Extract the (X, Y) coordinate from the center of the cell holding the provided text.  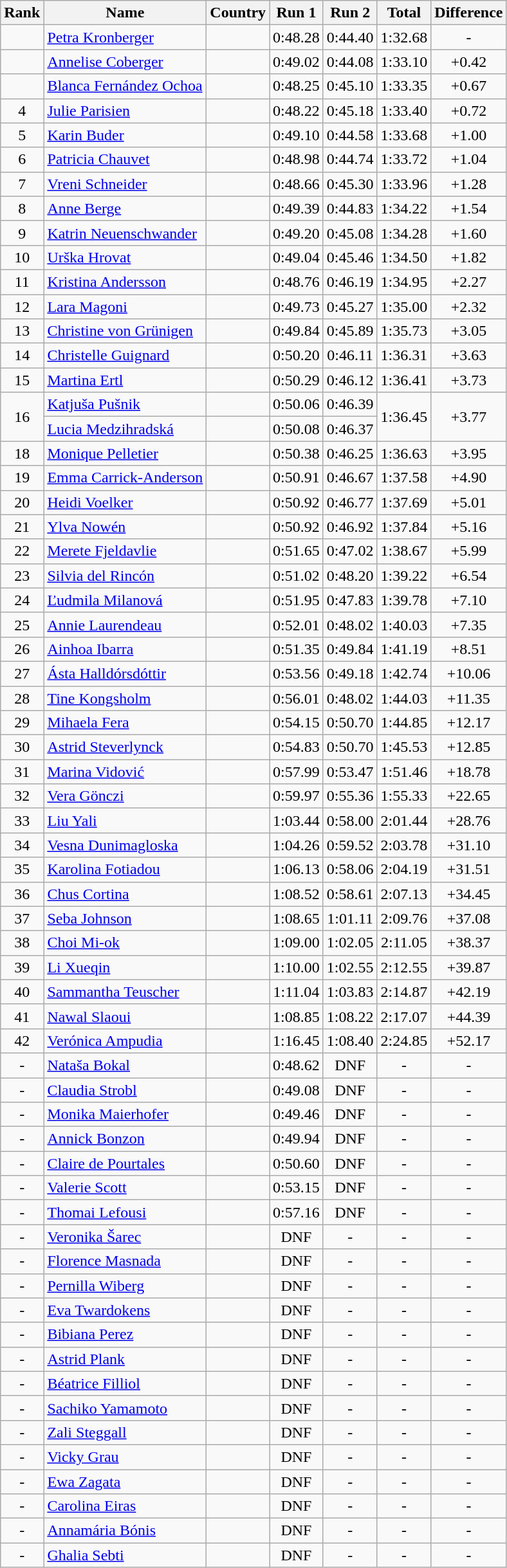
42 (22, 1041)
1:34.50 (404, 257)
1:33.35 (404, 86)
Liu Yali (125, 821)
0:44.58 (350, 135)
Lucia Medzihradská (125, 429)
1:06.13 (297, 870)
Run 1 (297, 13)
+5.99 (468, 551)
+42.19 (468, 992)
1:36.63 (404, 453)
+3.73 (468, 380)
0:56.01 (297, 698)
Katjuša Pušnik (125, 405)
Tine Kongsholm (125, 698)
0:46.92 (350, 527)
Chus Cortina (125, 894)
2:14.87 (404, 992)
1:35.73 (404, 331)
1:42.74 (404, 673)
28 (22, 698)
1:33.10 (404, 62)
8 (22, 208)
Julie Parisien (125, 111)
Annelise Coberger (125, 62)
0:48.62 (297, 1065)
Heidi Voelker (125, 502)
0:50.60 (297, 1163)
11 (22, 282)
0:51.65 (297, 551)
0:48.66 (297, 184)
1:37.84 (404, 527)
0:54.15 (297, 723)
0:51.35 (297, 649)
+1.04 (468, 160)
Annie Laurendeau (125, 624)
+5.16 (468, 527)
Li Xueqin (125, 967)
0:55.36 (350, 796)
+44.39 (468, 1016)
Vicky Grau (125, 1457)
Name (125, 13)
Rank (22, 13)
0:47.02 (350, 551)
+3.05 (468, 331)
+10.06 (468, 673)
2:24.85 (404, 1041)
0:49.20 (297, 233)
+37.08 (468, 918)
25 (22, 624)
0:47.83 (350, 600)
0:44.74 (350, 160)
1:02.05 (350, 943)
1:37.69 (404, 502)
1:08.40 (350, 1041)
+31.51 (468, 870)
0:48.76 (297, 282)
2:12.55 (404, 967)
0:48.25 (297, 86)
Carolina Eiras (125, 1506)
2:17.07 (404, 1016)
7 (22, 184)
0:54.83 (297, 747)
0:44.40 (350, 37)
32 (22, 796)
0:46.12 (350, 380)
1:01.11 (350, 918)
+2.27 (468, 282)
0:45.10 (350, 86)
26 (22, 649)
+1.82 (468, 257)
0:45.30 (350, 184)
Monique Pelletier (125, 453)
Kristina Andersson (125, 282)
0:49.46 (297, 1115)
13 (22, 331)
+39.87 (468, 967)
0:53.47 (350, 772)
0:59.52 (350, 845)
0:49.08 (297, 1090)
0:57.16 (297, 1212)
0:46.39 (350, 405)
12 (22, 307)
+8.51 (468, 649)
0:50.91 (297, 478)
24 (22, 600)
2:09.76 (404, 918)
0:57.99 (297, 772)
+1.54 (468, 208)
18 (22, 453)
Ainhoa Ibarra (125, 649)
+4.90 (468, 478)
41 (22, 1016)
0:52.01 (297, 624)
23 (22, 576)
2:01.44 (404, 821)
5 (22, 135)
Vesna Dunimagloska (125, 845)
2:03.78 (404, 845)
35 (22, 870)
0:48.22 (297, 111)
0:51.02 (297, 576)
Nataša Bokal (125, 1065)
+3.63 (468, 356)
1:51.46 (404, 772)
1:08.85 (297, 1016)
+1.00 (468, 135)
20 (22, 502)
+31.10 (468, 845)
0:46.19 (350, 282)
2:11.05 (404, 943)
1:34.22 (404, 208)
Marina Vidović (125, 772)
+0.67 (468, 86)
0:46.77 (350, 502)
Anne Berge (125, 208)
Astrid Steverlynck (125, 747)
0:45.89 (350, 331)
34 (22, 845)
4 (22, 111)
+7.35 (468, 624)
30 (22, 747)
Astrid Plank (125, 1359)
0:49.18 (350, 673)
Petra Kronberger (125, 37)
1:33.96 (404, 184)
+28.76 (468, 821)
0:48.20 (350, 576)
1:36.45 (404, 417)
39 (22, 967)
29 (22, 723)
Pernilla Wiberg (125, 1286)
0:45.18 (350, 111)
Annick Bonzon (125, 1139)
15 (22, 380)
Karolina Fotiadou (125, 870)
+12.17 (468, 723)
+12.85 (468, 747)
0:46.67 (350, 478)
Vera Gönczi (125, 796)
Ylva Nowén (125, 527)
Florence Masnada (125, 1261)
+0.42 (468, 62)
1:10.00 (297, 967)
1:16.45 (297, 1041)
Verónica Ampudia (125, 1041)
+0.72 (468, 111)
Patricia Chauvet (125, 160)
Martina Ertl (125, 380)
1:08.52 (297, 894)
1:08.22 (350, 1016)
38 (22, 943)
Béatrice Filliol (125, 1383)
1:38.67 (404, 551)
6 (22, 160)
0:44.83 (350, 208)
1:37.58 (404, 478)
1:39.22 (404, 576)
Total (404, 13)
+5.01 (468, 502)
Eva Twardokens (125, 1310)
Difference (468, 13)
14 (22, 356)
16 (22, 417)
22 (22, 551)
Urška Hrovat (125, 257)
1:03.83 (350, 992)
1:36.41 (404, 380)
Thomai Lefousi (125, 1212)
0:46.25 (350, 453)
19 (22, 478)
1:40.03 (404, 624)
Mihaela Fera (125, 723)
0:58.61 (350, 894)
+1.60 (468, 233)
Sachiko Yamamoto (125, 1408)
Emma Carrick-Anderson (125, 478)
0:49.02 (297, 62)
0:51.95 (297, 600)
+38.37 (468, 943)
Monika Maierhofer (125, 1115)
1:32.68 (404, 37)
Katrin Neuenschwander (125, 233)
0:53.15 (297, 1188)
1:41.19 (404, 649)
0:50.06 (297, 405)
Silvia del Rincón (125, 576)
Claire de Pourtales (125, 1163)
1:11.04 (297, 992)
0:49.94 (297, 1139)
Choi Mi-ok (125, 943)
Bibiana Perez (125, 1335)
Lara Magoni (125, 307)
1:33.72 (404, 160)
1:55.33 (404, 796)
0:53.56 (297, 673)
+3.77 (468, 417)
Sammantha Teuscher (125, 992)
1:03.44 (297, 821)
0:59.97 (297, 796)
+1.28 (468, 184)
0:50.38 (297, 453)
1:45.53 (404, 747)
Vreni Schneider (125, 184)
Seba Johnson (125, 918)
Ghalia Sebti (125, 1555)
Ásta Halldórsdóttir (125, 673)
Ewa Zagata (125, 1481)
+18.78 (468, 772)
0:50.29 (297, 380)
0:48.28 (297, 37)
+34.45 (468, 894)
Claudia Strobl (125, 1090)
1:44.85 (404, 723)
+11.35 (468, 698)
0:49.10 (297, 135)
1:34.95 (404, 282)
0:58.06 (350, 870)
1:36.31 (404, 356)
+22.65 (468, 796)
36 (22, 894)
27 (22, 673)
Zali Steggall (125, 1432)
21 (22, 527)
Karin Buder (125, 135)
0:49.73 (297, 307)
0:48.98 (297, 160)
1:35.00 (404, 307)
33 (22, 821)
Valerie Scott (125, 1188)
0:46.37 (350, 429)
Annamária Bónis (125, 1531)
+52.17 (468, 1041)
0:45.08 (350, 233)
Ľudmila Milanová (125, 600)
31 (22, 772)
Christine von Grünigen (125, 331)
1:33.40 (404, 111)
1:39.78 (404, 600)
+7.10 (468, 600)
1:04.26 (297, 845)
1:44.03 (404, 698)
0:45.46 (350, 257)
Nawal Slaoui (125, 1016)
1:34.28 (404, 233)
1:08.65 (297, 918)
40 (22, 992)
10 (22, 257)
Veronika Šarec (125, 1237)
Run 2 (350, 13)
Merete Fjeldavlie (125, 551)
1:09.00 (297, 943)
0:44.08 (350, 62)
0:58.00 (350, 821)
9 (22, 233)
1:33.68 (404, 135)
+3.95 (468, 453)
1:02.55 (350, 967)
Country (238, 13)
0:49.04 (297, 257)
+6.54 (468, 576)
2:07.13 (404, 894)
+2.32 (468, 307)
2:04.19 (404, 870)
Blanca Fernández Ochoa (125, 86)
37 (22, 918)
0:49.39 (297, 208)
0:50.08 (297, 429)
Christelle Guignard (125, 356)
0:46.11 (350, 356)
0:45.27 (350, 307)
0:50.20 (297, 356)
